Return the [x, y] coordinate for the center point of the cell that contains the specified text.  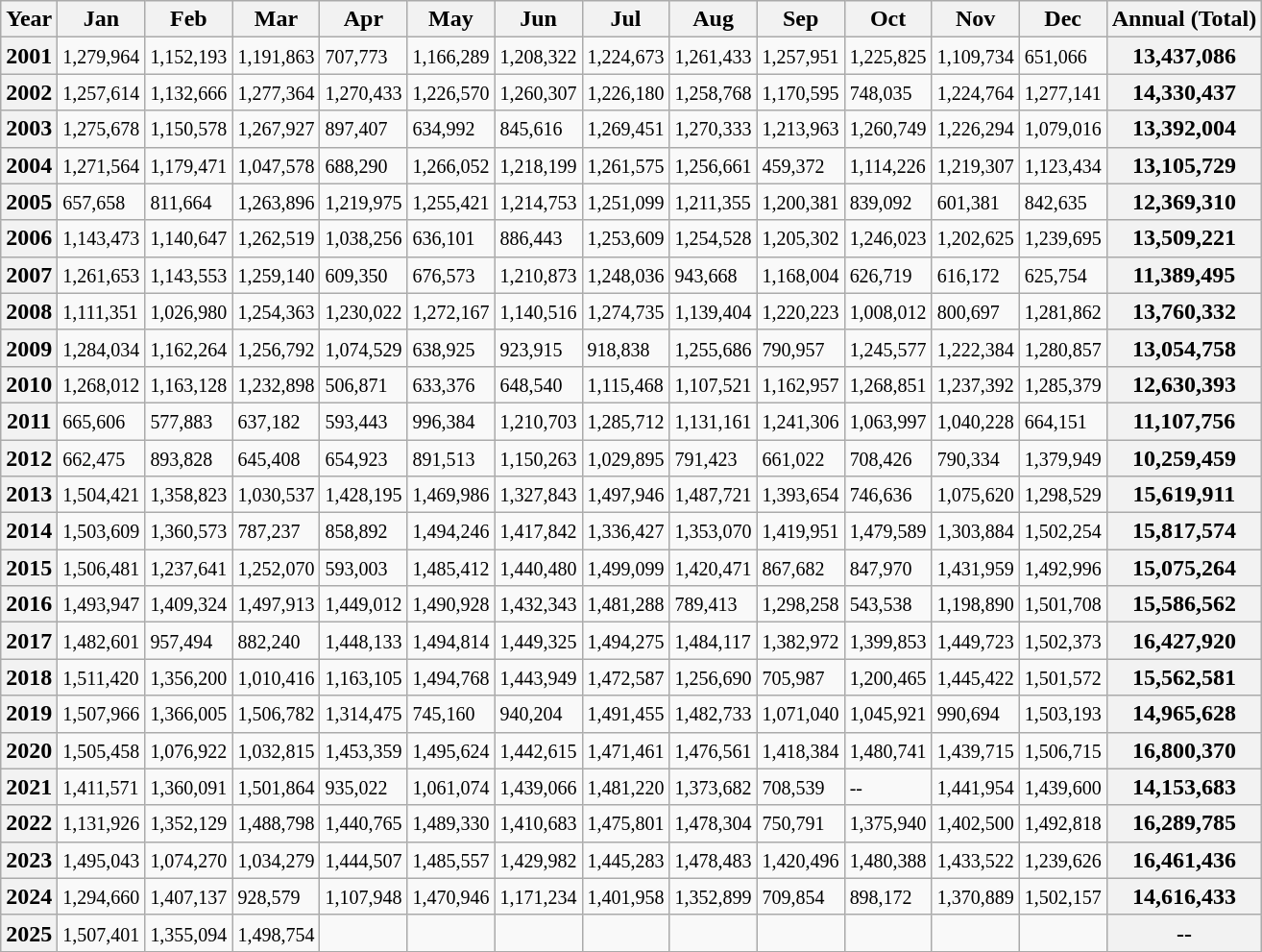
Nov [976, 19]
1,440,765 [363, 823]
1,511,420 [102, 677]
1,494,275 [626, 641]
13,437,086 [1184, 56]
1,494,814 [451, 641]
1,493,947 [102, 604]
1,501,572 [1062, 677]
1,492,818 [1062, 823]
1,226,294 [976, 129]
1,219,307 [976, 165]
Annual (Total) [1184, 19]
1,008,012 [887, 311]
708,426 [887, 458]
11,389,495 [1184, 275]
1,485,412 [451, 568]
1,482,601 [102, 641]
1,202,625 [976, 238]
1,171,234 [538, 896]
1,269,451 [626, 129]
11,107,756 [1184, 421]
2022 [29, 823]
1,503,609 [102, 531]
1,417,842 [538, 531]
2006 [29, 238]
886,443 [538, 238]
1,262,519 [277, 238]
1,010,416 [277, 677]
1,230,022 [363, 311]
1,453,359 [363, 750]
638,925 [451, 348]
1,314,475 [363, 714]
1,079,016 [1062, 129]
2019 [29, 714]
2008 [29, 311]
707,773 [363, 56]
16,427,920 [1184, 641]
791,423 [713, 458]
1,260,307 [538, 92]
1,504,421 [102, 495]
996,384 [451, 421]
Jan [102, 19]
1,428,195 [363, 495]
1,285,379 [1062, 384]
705,987 [801, 677]
1,224,673 [626, 56]
1,076,922 [188, 750]
1,200,381 [801, 202]
16,289,785 [1184, 823]
1,471,461 [626, 750]
593,443 [363, 421]
1,411,571 [102, 787]
1,131,926 [102, 823]
616,172 [976, 275]
1,255,686 [713, 348]
1,270,333 [713, 129]
1,074,529 [363, 348]
1,502,254 [1062, 531]
1,420,496 [801, 860]
15,619,911 [1184, 495]
1,355,094 [188, 933]
633,376 [451, 384]
1,214,753 [538, 202]
459,372 [801, 165]
1,241,306 [801, 421]
1,506,782 [277, 714]
1,237,392 [976, 384]
1,393,654 [801, 495]
1,107,948 [363, 896]
13,105,729 [1184, 165]
1,501,864 [277, 787]
May [451, 19]
1,480,741 [887, 750]
Mar [277, 19]
1,478,483 [713, 860]
14,153,683 [1184, 787]
1,277,141 [1062, 92]
800,697 [976, 311]
1,139,404 [713, 311]
15,586,562 [1184, 604]
1,475,801 [626, 823]
1,274,735 [626, 311]
1,032,815 [277, 750]
1,150,578 [188, 129]
1,402,500 [976, 823]
750,791 [801, 823]
1,140,516 [538, 311]
1,140,647 [188, 238]
1,495,043 [102, 860]
1,441,954 [976, 787]
13,509,221 [1184, 238]
1,285,712 [626, 421]
787,237 [277, 531]
1,444,507 [363, 860]
1,034,279 [277, 860]
1,418,384 [801, 750]
1,114,226 [887, 165]
Feb [188, 19]
1,502,373 [1062, 641]
2018 [29, 677]
1,252,070 [277, 568]
882,240 [277, 641]
1,259,140 [277, 275]
709,854 [801, 896]
1,327,843 [538, 495]
1,256,690 [713, 677]
1,503,193 [1062, 714]
1,497,946 [626, 495]
1,356,200 [188, 677]
1,445,283 [626, 860]
1,210,873 [538, 275]
1,143,473 [102, 238]
1,401,958 [626, 896]
858,892 [363, 531]
13,392,004 [1184, 129]
1,131,161 [713, 421]
2001 [29, 56]
1,266,052 [451, 165]
1,478,304 [713, 823]
845,616 [538, 129]
1,505,458 [102, 750]
662,475 [102, 458]
1,224,764 [976, 92]
14,616,433 [1184, 896]
Jul [626, 19]
506,871 [363, 384]
1,109,734 [976, 56]
1,506,715 [1062, 750]
651,066 [1062, 56]
1,179,471 [188, 165]
1,111,351 [102, 311]
1,429,982 [538, 860]
1,495,624 [451, 750]
1,494,768 [451, 677]
1,218,199 [538, 165]
1,281,862 [1062, 311]
13,054,758 [1184, 348]
16,800,370 [1184, 750]
1,263,896 [277, 202]
1,168,004 [801, 275]
1,481,288 [626, 604]
12,630,393 [1184, 384]
1,352,129 [188, 823]
957,494 [188, 641]
1,366,005 [188, 714]
748,035 [887, 92]
1,075,620 [976, 495]
1,481,220 [626, 787]
1,191,863 [277, 56]
1,261,433 [713, 56]
1,258,768 [713, 92]
1,132,666 [188, 92]
2015 [29, 568]
1,107,521 [713, 384]
1,439,715 [976, 750]
1,373,682 [713, 787]
1,407,137 [188, 896]
1,257,951 [801, 56]
943,668 [713, 275]
2007 [29, 275]
Year [29, 19]
1,491,455 [626, 714]
1,298,258 [801, 604]
1,268,851 [887, 384]
1,360,091 [188, 787]
2014 [29, 531]
1,029,895 [626, 458]
1,379,949 [1062, 458]
1,255,421 [451, 202]
1,200,465 [887, 677]
1,270,433 [363, 92]
1,507,401 [102, 933]
1,211,355 [713, 202]
1,420,471 [713, 568]
1,248,036 [626, 275]
1,170,595 [801, 92]
13,760,332 [1184, 311]
2024 [29, 896]
1,410,683 [538, 823]
1,382,972 [801, 641]
1,163,105 [363, 677]
928,579 [277, 896]
1,219,975 [363, 202]
593,003 [363, 568]
625,754 [1062, 275]
1,489,330 [451, 823]
898,172 [887, 896]
1,431,959 [976, 568]
1,358,823 [188, 495]
1,439,600 [1062, 787]
2012 [29, 458]
1,163,128 [188, 384]
1,210,703 [538, 421]
1,026,980 [188, 311]
1,246,023 [887, 238]
1,074,270 [188, 860]
1,279,964 [102, 56]
1,470,946 [451, 896]
577,883 [188, 421]
940,204 [538, 714]
10,259,459 [1184, 458]
1,115,468 [626, 384]
1,150,263 [538, 458]
Oct [887, 19]
1,445,422 [976, 677]
708,539 [801, 787]
1,275,678 [102, 129]
1,063,997 [887, 421]
1,162,264 [188, 348]
645,408 [277, 458]
601,381 [976, 202]
2005 [29, 202]
1,448,133 [363, 641]
2009 [29, 348]
1,271,564 [102, 165]
1,272,167 [451, 311]
1,298,529 [1062, 495]
1,360,573 [188, 531]
893,828 [188, 458]
1,506,481 [102, 568]
1,038,256 [363, 238]
1,487,721 [713, 495]
626,719 [887, 275]
2021 [29, 787]
790,957 [801, 348]
1,220,223 [801, 311]
1,399,853 [887, 641]
648,540 [538, 384]
657,658 [102, 202]
1,280,857 [1062, 348]
1,198,890 [976, 604]
16,461,436 [1184, 860]
847,970 [887, 568]
1,476,561 [713, 750]
1,439,066 [538, 787]
1,485,557 [451, 860]
1,303,884 [976, 531]
897,407 [363, 129]
12,369,310 [1184, 202]
1,498,754 [277, 933]
1,232,898 [277, 384]
842,635 [1062, 202]
1,226,180 [626, 92]
789,413 [713, 604]
1,501,708 [1062, 604]
1,432,343 [538, 604]
1,245,577 [887, 348]
2004 [29, 165]
664,151 [1062, 421]
2011 [29, 421]
1,254,363 [277, 311]
1,442,615 [538, 750]
2016 [29, 604]
1,294,660 [102, 896]
1,143,553 [188, 275]
1,225,825 [887, 56]
811,664 [188, 202]
1,254,528 [713, 238]
1,123,434 [1062, 165]
634,992 [451, 129]
637,182 [277, 421]
746,636 [887, 495]
Sep [801, 19]
1,237,641 [188, 568]
1,433,522 [976, 860]
1,047,578 [277, 165]
15,075,264 [1184, 568]
790,334 [976, 458]
1,071,040 [801, 714]
1,494,246 [451, 531]
1,375,940 [887, 823]
1,226,570 [451, 92]
1,213,963 [801, 129]
923,915 [538, 348]
1,277,364 [277, 92]
1,284,034 [102, 348]
1,497,913 [277, 604]
1,257,614 [102, 92]
1,353,070 [713, 531]
1,045,921 [887, 714]
2025 [29, 933]
1,449,012 [363, 604]
2017 [29, 641]
1,449,325 [538, 641]
2002 [29, 92]
1,472,587 [626, 677]
1,162,957 [801, 384]
1,030,537 [277, 495]
543,538 [887, 604]
1,336,427 [626, 531]
1,256,792 [277, 348]
665,606 [102, 421]
609,350 [363, 275]
2010 [29, 384]
1,409,324 [188, 604]
1,507,966 [102, 714]
1,267,927 [277, 129]
1,480,388 [887, 860]
Jun [538, 19]
2013 [29, 495]
1,251,099 [626, 202]
1,208,322 [538, 56]
2023 [29, 860]
1,443,949 [538, 677]
661,022 [801, 458]
Aug [713, 19]
1,440,480 [538, 568]
1,239,695 [1062, 238]
1,484,117 [713, 641]
1,253,609 [626, 238]
1,492,996 [1062, 568]
839,092 [887, 202]
676,573 [451, 275]
1,479,589 [887, 531]
1,261,653 [102, 275]
688,290 [363, 165]
1,502,157 [1062, 896]
14,330,437 [1184, 92]
1,205,302 [801, 238]
2020 [29, 750]
15,817,574 [1184, 531]
654,923 [363, 458]
867,682 [801, 568]
14,965,628 [1184, 714]
918,838 [626, 348]
Apr [363, 19]
1,222,384 [976, 348]
1,499,099 [626, 568]
1,449,723 [976, 641]
1,256,661 [713, 165]
1,166,289 [451, 56]
1,152,193 [188, 56]
1,061,074 [451, 787]
745,160 [451, 714]
1,490,928 [451, 604]
1,370,889 [976, 896]
990,694 [976, 714]
891,513 [451, 458]
1,469,986 [451, 495]
1,260,749 [887, 129]
1,040,228 [976, 421]
1,239,626 [1062, 860]
1,268,012 [102, 384]
1,488,798 [277, 823]
1,482,733 [713, 714]
636,101 [451, 238]
2003 [29, 129]
1,352,899 [713, 896]
Dec [1062, 19]
1,419,951 [801, 531]
935,022 [363, 787]
15,562,581 [1184, 677]
1,261,575 [626, 165]
